Locate the cell with the specified text and output its (x, y) center coordinate. 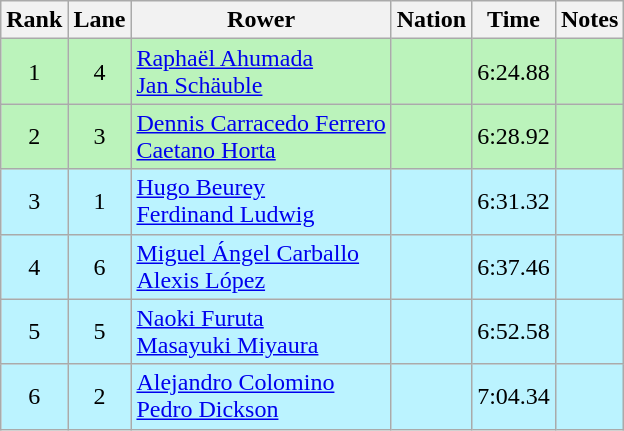
6:37.46 (514, 266)
6:28.92 (514, 136)
Time (514, 20)
7:04.34 (514, 396)
Dennis Carracedo FerreroCaetano Horta (261, 136)
6:52.58 (514, 332)
6:31.32 (514, 202)
Alejandro ColominoPedro Dickson (261, 396)
Rank (34, 20)
Rower (261, 20)
Nation (431, 20)
6:24.88 (514, 72)
Miguel Ángel CarballoAlexis López (261, 266)
Raphaël AhumadaJan Schäuble (261, 72)
Hugo BeureyFerdinand Ludwig (261, 202)
Naoki FurutaMasayuki Miyaura (261, 332)
Lane (100, 20)
Notes (589, 20)
